Capture the cell that displays the provided text and extract its (X, Y) central coordinate. 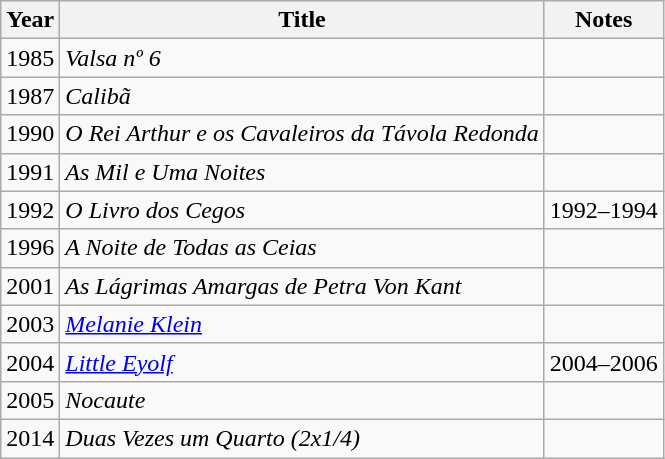
Little Eyolf (302, 362)
Duas Vezes um Quarto (2x1/4) (302, 438)
1987 (30, 96)
Melanie Klein (302, 324)
1990 (30, 134)
1992–1994 (604, 210)
As Lágrimas Amargas de Petra Von Kant (302, 286)
2014 (30, 438)
Notes (604, 20)
Title (302, 20)
2001 (30, 286)
Nocaute (302, 400)
1992 (30, 210)
Calibã (302, 96)
Valsa nº 6 (302, 58)
Year (30, 20)
O Rei Arthur e os Cavaleiros da Távola Redonda (302, 134)
A Noite de Todas as Ceias (302, 248)
2004–2006 (604, 362)
2005 (30, 400)
O Livro dos Cegos (302, 210)
2003 (30, 324)
1985 (30, 58)
2004 (30, 362)
1996 (30, 248)
As Mil e Uma Noites (302, 172)
1991 (30, 172)
